Scan for the cell matching the given text and deliver its [x, y] coordinate at center. 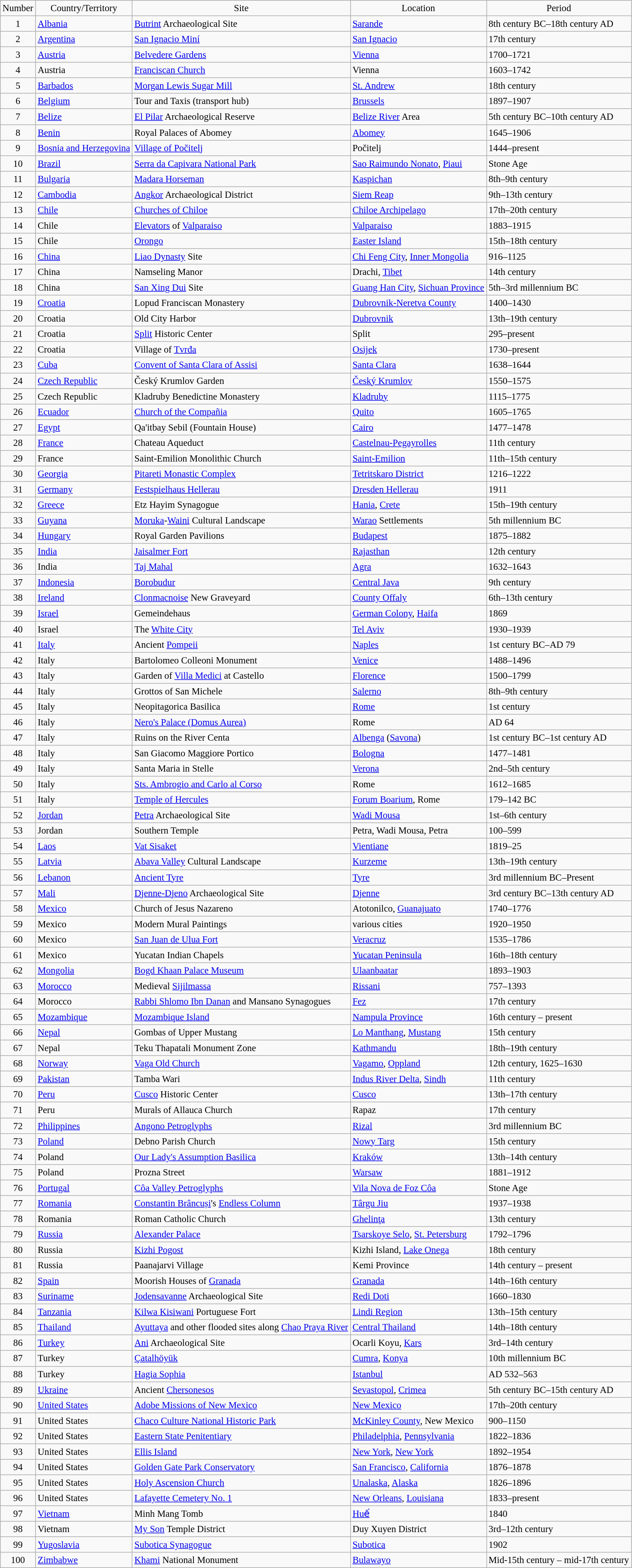
Huế [418, 1514]
1 [18, 24]
Cuba [84, 365]
93 [18, 1452]
Nampula Province [418, 1017]
Liao Dynasty Site [242, 256]
Church of the Compañia [242, 412]
Tel Aviv [418, 629]
1st century [559, 706]
Agra [418, 567]
90 [18, 1405]
Fez [418, 1002]
91 [18, 1421]
1488–1496 [559, 660]
16th–18th century [559, 955]
31 [18, 489]
65 [18, 1017]
96 [18, 1498]
Clonmacnoise New Graveyard [242, 598]
44 [18, 691]
2nd–5th century [559, 769]
San Juan de Ulua Fort [242, 939]
5 [18, 86]
Gemeindehaus [242, 613]
1400–1430 [559, 303]
34 [18, 536]
Latvia [84, 862]
3rd century BC–13th century AD [559, 893]
Abava Valley Cultural Landscape [242, 862]
Modern Mural Paintings [242, 924]
San Giacomo Maggiore Portico [242, 753]
Venice [418, 660]
Kathmandu [418, 1048]
Argentina [84, 39]
AD 532–563 [559, 1374]
Rizal [418, 1126]
Drachi, Tibet [418, 272]
14th–16th century [559, 1281]
El Pilar Archaeological Reserve [242, 117]
Borobudur [242, 583]
Subotica [418, 1545]
Kraków [418, 1157]
59 [18, 924]
87 [18, 1358]
Naples [418, 644]
Royal Palaces of Abomey [242, 133]
Brussels [418, 101]
45 [18, 706]
99 [18, 1545]
11 [18, 179]
57 [18, 893]
Moorish Houses of Granada [242, 1281]
Djenne [418, 893]
1911 [559, 489]
1792–1796 [559, 1234]
1605–1765 [559, 412]
64 [18, 1002]
McKinley County, New Mexico [418, 1421]
54 [18, 846]
13 [18, 210]
76 [18, 1188]
Laos [84, 846]
Tetritskaro District [418, 474]
74 [18, 1157]
Budapest [418, 536]
Ukraine [84, 1390]
12th century, 1625–1630 [559, 1063]
Guang Han City, Sichuan Province [418, 287]
Abomey [418, 133]
757–1393 [559, 986]
Saint-Emilion [418, 458]
Namseling Manor [242, 272]
Djenne-Djeno Archaeological Site [242, 893]
1477–1481 [559, 753]
San Xing Dui Site [242, 287]
36 [18, 567]
Mongolia [84, 971]
Bologna [418, 753]
Thailand [84, 1327]
Vagamo, Oppland [418, 1063]
Redi Doti [418, 1296]
Easter Island [418, 241]
Adobe Missions of New Mexico [242, 1405]
69 [18, 1079]
Lo Manthang, Mustang [418, 1033]
St. Andrew [418, 86]
84 [18, 1312]
Taj Mahal [242, 567]
Philippines [84, 1126]
Golden Gate Park Conservatory [242, 1467]
68 [18, 1063]
Neopitagorica Basilica [242, 706]
94 [18, 1467]
13th century [559, 1219]
5th century BC–10th century AD [559, 117]
Veracruz [418, 939]
Rissani [418, 986]
100–599 [559, 831]
Počitelj [418, 148]
78 [18, 1219]
Number [18, 8]
Ocarli Koyu, Kars [418, 1343]
Spain [84, 1281]
Bulgaria [84, 179]
Vaga Old Church [242, 1063]
Lindi Region [418, 1312]
43 [18, 675]
11th–15th century [559, 458]
7 [18, 117]
Germany [84, 489]
County Offaly [418, 598]
83 [18, 1296]
Murals of Allauca Church [242, 1110]
Constantin Brâncuși's Endless Column [242, 1203]
Albania [84, 24]
Southern Temple [242, 831]
Angono Petroglyphs [242, 1126]
Indonesia [84, 583]
Hagia Sophia [242, 1374]
55 [18, 862]
Temple of Hercules [242, 800]
Quito [418, 412]
AD 64 [559, 722]
50 [18, 784]
1937–1938 [559, 1203]
Mozambique Island [242, 1017]
1876–1878 [559, 1467]
63 [18, 986]
Wadi Mousa [418, 815]
Morgan Lewis Sugar Mill [242, 86]
Cusco Historic Center [242, 1094]
1822–1836 [559, 1436]
Lebanon [84, 877]
Çatalhöyük [242, 1358]
6 [18, 101]
Yucatan Peninsula [418, 955]
Teku Thapatali Monument Zone [242, 1048]
24 [18, 381]
1893–1903 [559, 971]
Butrint Archaeological Site [242, 24]
Tsarskoye Selo, St. Petersburg [418, 1234]
Lafayette Cemetery No. 1 [242, 1498]
71 [18, 1110]
5th millennium BC [559, 520]
41 [18, 644]
Jaisalmer Fort [242, 552]
Subotica Synagogue [242, 1545]
Dubrovnik [418, 319]
Saint-Emilion Monolithic Church [242, 458]
Hania, Crete [418, 505]
1477–1478 [559, 427]
3 [18, 55]
82 [18, 1281]
1920–1950 [559, 924]
4 [18, 70]
Siem Reap [418, 194]
Yugoslavia [84, 1545]
Norway [84, 1063]
Tour and Taxis (transport hub) [242, 101]
Sts. Ambrogio and Carlo al Corso [242, 784]
Kladruby [418, 396]
14th century – present [559, 1265]
10 [18, 163]
14 [18, 225]
13th–15th century [559, 1312]
Vila Nova de Foz Côa [418, 1188]
67 [18, 1048]
3rd–12th century [559, 1529]
62 [18, 971]
Unalaska, Alaska [418, 1483]
900–1150 [559, 1421]
New Mexico [418, 1405]
Jodensavanne Archaeological Site [242, 1296]
Zimbabwe [84, 1560]
Site [242, 8]
29 [18, 458]
Old City Harbor [242, 319]
88 [18, 1374]
17 [18, 272]
Chiloe Archipelago [418, 210]
Medieval Sijilmassa [242, 986]
1645–1906 [559, 133]
35 [18, 552]
Dubrovnik-Neretva County [418, 303]
1115–1775 [559, 396]
15th–18th century [559, 241]
20 [18, 319]
Royal Garden Pavilions [242, 536]
Angkor Archaeological District [242, 194]
Elevators of Valparaiso [242, 225]
46 [18, 722]
Chi Feng City, Inner Mongolia [418, 256]
1730–present [559, 350]
15 [18, 241]
32 [18, 505]
Ancient Pompeii [242, 644]
1869 [559, 613]
Albenga (Savona) [418, 738]
12th century [559, 552]
Sevastopol, Crimea [418, 1390]
1535–1786 [559, 939]
Cambodia [84, 194]
Petra, Wadi Mousa, Petra [418, 831]
14th–18th century [559, 1327]
Eastern State Penitentiary [242, 1436]
22 [18, 350]
23 [18, 365]
39 [18, 613]
Country/Territory [84, 8]
Ellis Island [242, 1452]
Cumra, Konya [418, 1358]
Kladruby Benedictine Monastery [242, 396]
Kilwa Kisiwani Portuguese Fort [242, 1312]
26 [18, 412]
1902 [559, 1545]
5th century BC–15th century AD [559, 1390]
Ecuador [84, 412]
Tamba Wari [242, 1079]
Orongo [242, 241]
79 [18, 1234]
Mali [84, 893]
Sao Raimundo Nonato, Piaui [418, 163]
1612–1685 [559, 784]
18th–19th century [559, 1048]
2 [18, 39]
13th–14th century [559, 1157]
Indus River Delta, Sindh [418, 1079]
Central Java [418, 583]
37 [18, 583]
1st century BC–AD 79 [559, 644]
New York, New York [418, 1452]
Ruins on the River Centa [242, 738]
Moruka-Waini Cultural Landscape [242, 520]
81 [18, 1265]
Khami National Monument [242, 1560]
80 [18, 1250]
Rabbi Shlomo Ibn Danan and Mansano Synagogues [242, 1002]
1883–1915 [559, 225]
Garden of Villa Medici at Castello [242, 675]
1826–1896 [559, 1483]
Bogd Khaan Palace Museum [242, 971]
40 [18, 629]
Târgu Jiu [418, 1203]
1638–1644 [559, 365]
21 [18, 334]
Bartolomeo Colleoni Monument [242, 660]
28 [18, 443]
Belize River Area [418, 117]
58 [18, 908]
1897–1907 [559, 101]
1216–1222 [559, 474]
48 [18, 753]
Belvedere Gardens [242, 55]
51 [18, 800]
Verona [418, 769]
19 [18, 303]
Our Lady's Assumption Basilica [242, 1157]
73 [18, 1141]
San Francisco, California [418, 1467]
Ulaanbaatar [418, 971]
10th millennium BC [559, 1358]
Ayuttaya and other flooded sites along Chao Praya River [242, 1327]
3rd–14th century [559, 1343]
1700–1721 [559, 55]
66 [18, 1033]
Split [418, 334]
Belgium [84, 101]
Egypt [84, 427]
Church of Jesus Nazareno [242, 908]
New Orleans, Louisiana [418, 1498]
1833–present [559, 1498]
1819–25 [559, 846]
Mid-15th century – mid-17th century [559, 1560]
Paanajarvi Village [242, 1265]
various cities [418, 924]
Roman Catholic Church [242, 1219]
72 [18, 1126]
Location [418, 8]
Alexander Palace [242, 1234]
53 [18, 831]
Nowy Targ [418, 1141]
Gombas of Upper Mustang [242, 1033]
Florence [418, 675]
Ancient Tyre [242, 877]
16 [18, 256]
42 [18, 660]
97 [18, 1514]
Debno Parish Church [242, 1141]
75 [18, 1172]
Holy Ascension Church [242, 1483]
33 [18, 520]
13th–17th century [559, 1094]
77 [18, 1203]
Guyana [84, 520]
98 [18, 1529]
Yucatan Indian Chapels [242, 955]
Hungary [84, 536]
1740–1776 [559, 908]
9th–13th century [559, 194]
Atotonilco, Guanajuato [418, 908]
95 [18, 1483]
Ancient Chersonesos [242, 1390]
Rapaz [418, 1110]
The White City [242, 629]
89 [18, 1390]
Salerno [418, 691]
Georgia [84, 474]
1840 [559, 1514]
14th century [559, 272]
Warsaw [418, 1172]
Suriname [84, 1296]
27 [18, 427]
Côa Valley Petroglyphs [242, 1188]
Period [559, 8]
70 [18, 1094]
Chateau Aqueduct [242, 443]
1930–1939 [559, 629]
100 [18, 1560]
Ani Archaeological Site [242, 1343]
18 [18, 287]
Cairo [418, 427]
San Ignacio [418, 39]
Pakistan [84, 1079]
47 [18, 738]
Český Krumlov Garden [242, 381]
Split Historic Center [242, 334]
Benin [84, 133]
179–142 BC [559, 800]
Central Thailand [418, 1327]
Duy Xuyen District [418, 1529]
Warao Settlements [418, 520]
Philadelphia, Pennsylvania [418, 1436]
Santa Maria in Stelle [242, 769]
1875–1882 [559, 536]
1500–1799 [559, 675]
Castelnau-Pegayrolles [418, 443]
Village of Počitelj [242, 148]
Portugal [84, 1188]
38 [18, 598]
92 [18, 1436]
My Son Temple District [242, 1529]
Kurzeme [418, 862]
Franciscan Church [242, 70]
15th–19th century [559, 505]
61 [18, 955]
Tyre [418, 877]
Petra Archaeological Site [242, 815]
Ghelinţa [418, 1219]
9th century [559, 583]
Madara Horseman [242, 179]
Qa'itbay Sebil (Fountain House) [242, 427]
1st–6th century [559, 815]
San Ignacio Miní [242, 39]
Prozna Street [242, 1172]
Etz Hayim Synagogue [242, 505]
Minh Mang Tomb [242, 1514]
1444–present [559, 148]
Český Krumlov [418, 381]
Bulawayo [418, 1560]
Pitareti Monastic Complex [242, 474]
Vat Sisaket [242, 846]
30 [18, 474]
3rd millennium BC [559, 1126]
6th–13th century [559, 598]
8 [18, 133]
49 [18, 769]
German Colony, Haifa [418, 613]
Sarande [418, 24]
52 [18, 815]
1660–1830 [559, 1296]
Rajasthan [418, 552]
Istanbul [418, 1374]
1603–1742 [559, 70]
Kaspichan [418, 179]
Kemi Province [418, 1265]
Santa Clara [418, 365]
Tanzania [84, 1312]
60 [18, 939]
Belize [84, 117]
Dresden Hellerau [418, 489]
9 [18, 148]
Festspielhaus Hellerau [242, 489]
Greece [84, 505]
Valparaiso [418, 225]
1881–1912 [559, 1172]
12 [18, 194]
25 [18, 396]
Osijek [418, 350]
Mozambique [84, 1017]
Bosnia and Herzegovina [84, 148]
86 [18, 1343]
Nero's Palace (Domus Aurea) [242, 722]
1892–1954 [559, 1452]
16th century – present [559, 1017]
Cusco [418, 1094]
Ireland [84, 598]
3rd millennium BC–Present [559, 877]
Churches of Chiloe [242, 210]
Chaco Culture National Historic Park [242, 1421]
Convent of Santa Clara of Assisi [242, 365]
Vientiane [418, 846]
Village of Tvrđa [242, 350]
Lopud Franciscan Monastery [242, 303]
295–present [559, 334]
1550–1575 [559, 381]
Grottos of San Michele [242, 691]
Serra da Capivara National Park [242, 163]
1st century BC–1st century AD [559, 738]
Brazil [84, 163]
8th century BC–18th century AD [559, 24]
916–1125 [559, 256]
Granada [418, 1281]
Barbados [84, 86]
5th–3rd millennium BC [559, 287]
Kizhi Pogost [242, 1250]
85 [18, 1327]
56 [18, 877]
1632–1643 [559, 567]
Kizhi Island, Lake Onega [418, 1250]
Forum Boarium, Rome [418, 800]
